Pinpoint the cell where the given text exists, returning its (X, Y) midpoint coordinate. 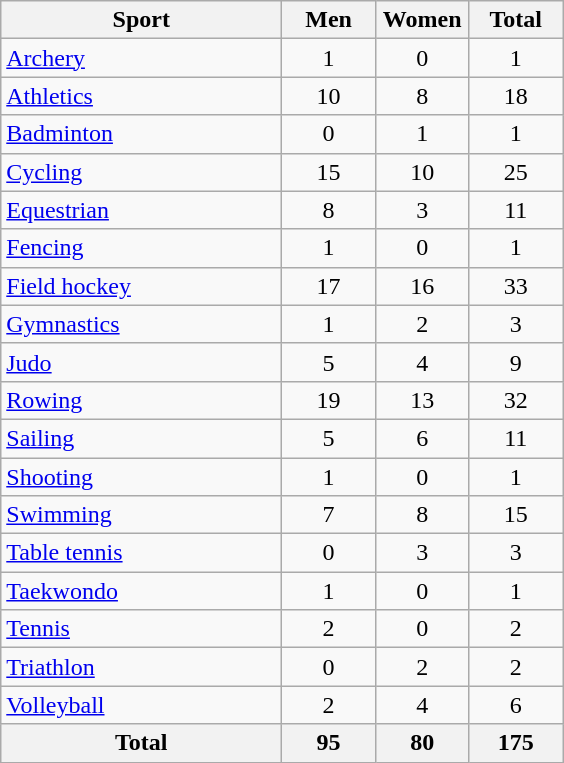
Rowing (142, 400)
Taekwondo (142, 591)
Swimming (142, 515)
Fencing (142, 248)
Sport (142, 20)
33 (516, 286)
Women (422, 20)
Shooting (142, 477)
Triathlon (142, 667)
Sailing (142, 438)
Equestrian (142, 210)
Gymnastics (142, 324)
32 (516, 400)
Badminton (142, 134)
9 (516, 362)
Field hockey (142, 286)
7 (329, 515)
Archery (142, 58)
17 (329, 286)
25 (516, 172)
Athletics (142, 96)
13 (422, 400)
95 (329, 743)
Table tennis (142, 553)
Men (329, 20)
19 (329, 400)
175 (516, 743)
18 (516, 96)
16 (422, 286)
Judo (142, 362)
Volleyball (142, 705)
Cycling (142, 172)
Tennis (142, 629)
80 (422, 743)
